Provide the [x, y] coordinate of the cell's center where the given text is located.  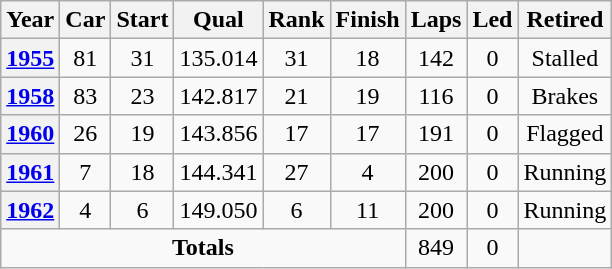
1962 [30, 210]
83 [86, 96]
143.856 [218, 134]
144.341 [218, 172]
135.014 [218, 58]
Retired [565, 20]
Finish [368, 20]
116 [436, 96]
1961 [30, 172]
1955 [30, 58]
23 [142, 96]
Car [86, 20]
27 [296, 172]
142 [436, 58]
191 [436, 134]
Rank [296, 20]
1958 [30, 96]
1960 [30, 134]
149.050 [218, 210]
Stalled [565, 58]
Led [492, 20]
7 [86, 172]
Totals [203, 248]
81 [86, 58]
849 [436, 248]
11 [368, 210]
Brakes [565, 96]
21 [296, 96]
Laps [436, 20]
Year [30, 20]
Qual [218, 20]
Start [142, 20]
142.817 [218, 96]
26 [86, 134]
Flagged [565, 134]
